Find where the given text appears and provide that cell's center as (X, Y) coordinate. 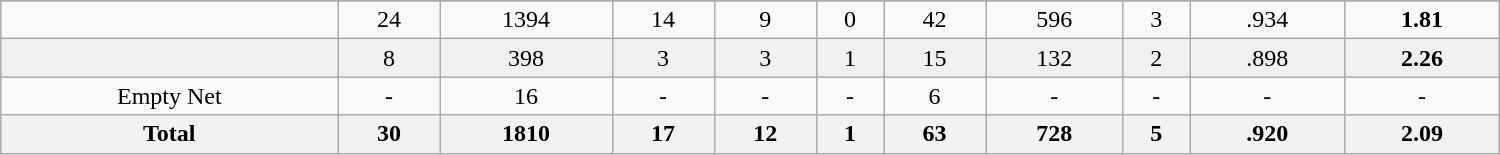
8 (389, 58)
398 (526, 58)
42 (935, 20)
1810 (526, 134)
15 (935, 58)
30 (389, 134)
16 (526, 96)
17 (663, 134)
2 (1156, 58)
728 (1054, 134)
1.81 (1422, 20)
2.09 (1422, 134)
596 (1054, 20)
14 (663, 20)
.934 (1268, 20)
24 (389, 20)
1394 (526, 20)
.898 (1268, 58)
5 (1156, 134)
132 (1054, 58)
6 (935, 96)
63 (935, 134)
2.26 (1422, 58)
12 (765, 134)
Total (170, 134)
.920 (1268, 134)
Empty Net (170, 96)
9 (765, 20)
0 (850, 20)
